Capture the cell that displays the provided text and extract its [x, y] central coordinate. 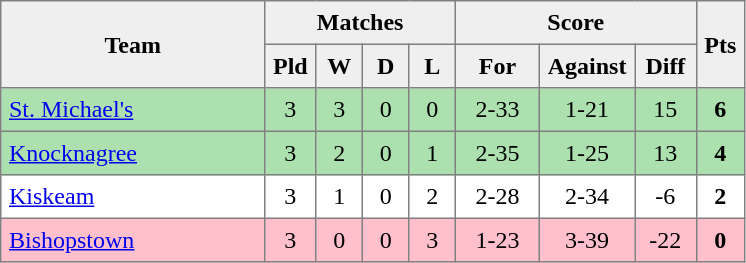
3-39 [586, 240]
1-23 [497, 240]
Score [576, 23]
1-25 [586, 153]
W [339, 66]
1-21 [586, 110]
2-35 [497, 153]
Bishopstown [133, 240]
2-34 [586, 197]
For [497, 66]
Team [133, 44]
Diff [666, 66]
-22 [666, 240]
D [385, 66]
Against [586, 66]
15 [666, 110]
Pts [720, 44]
Kiskeam [133, 197]
Matches [360, 23]
4 [720, 153]
13 [666, 153]
-6 [666, 197]
6 [720, 110]
Pld [290, 66]
St. Michael's [133, 110]
L [432, 66]
Knocknagree [133, 153]
2-33 [497, 110]
2-28 [497, 197]
